Detect which cell encompasses the target text, then output its [x, y] center coordinate. 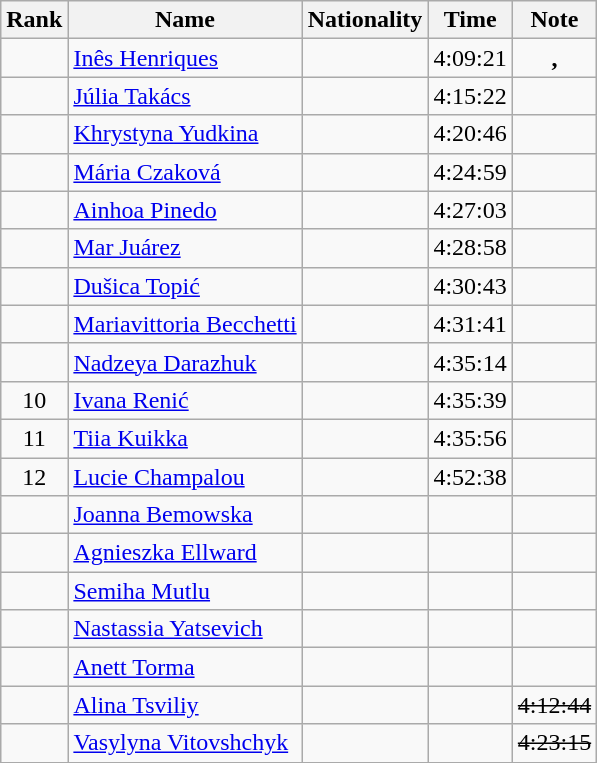
Mariavittoria Becchetti [185, 324]
4:28:58 [470, 248]
Rank [34, 20]
Khrystyna Yudkina [185, 134]
Time [470, 20]
Note [554, 20]
Semiha Mutlu [185, 591]
, [554, 58]
Joanna Bemowska [185, 515]
Vasylyna Vitovshchyk [185, 743]
Alina Tsviliy [185, 705]
Anett Torma [185, 667]
4:35:14 [470, 362]
Nationality [365, 20]
4:12:44 [554, 705]
4:23:15 [554, 743]
Lucie Champalou [185, 477]
4:15:22 [470, 96]
4:31:41 [470, 324]
Nadzeya Darazhuk [185, 362]
Nastassia Yatsevich [185, 629]
Mária Czaková [185, 172]
10 [34, 400]
4:35:56 [470, 438]
Júlia Takács [185, 96]
Ainhoa Pinedo [185, 210]
Inês Henriques [185, 58]
4:20:46 [470, 134]
Mar Juárez [185, 248]
4:30:43 [470, 286]
4:27:03 [470, 210]
Tiia Kuikka [185, 438]
Agnieszka Ellward [185, 553]
4:35:39 [470, 400]
Name [185, 20]
11 [34, 438]
4:52:38 [470, 477]
Ivana Renić [185, 400]
4:24:59 [470, 172]
Dušica Topić [185, 286]
4:09:21 [470, 58]
12 [34, 477]
